Return (X, Y) of the center of cell containing provided text 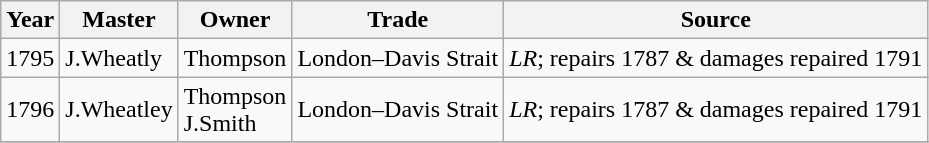
ThompsonJ.Smith (235, 110)
Thompson (235, 58)
Year (30, 20)
1796 (30, 110)
Master (119, 20)
J.Wheatley (119, 110)
Owner (235, 20)
Source (716, 20)
1795 (30, 58)
J.Wheatly (119, 58)
Trade (398, 20)
